Determine the [x, y] coordinate at the center of the cell enclosing the given text.  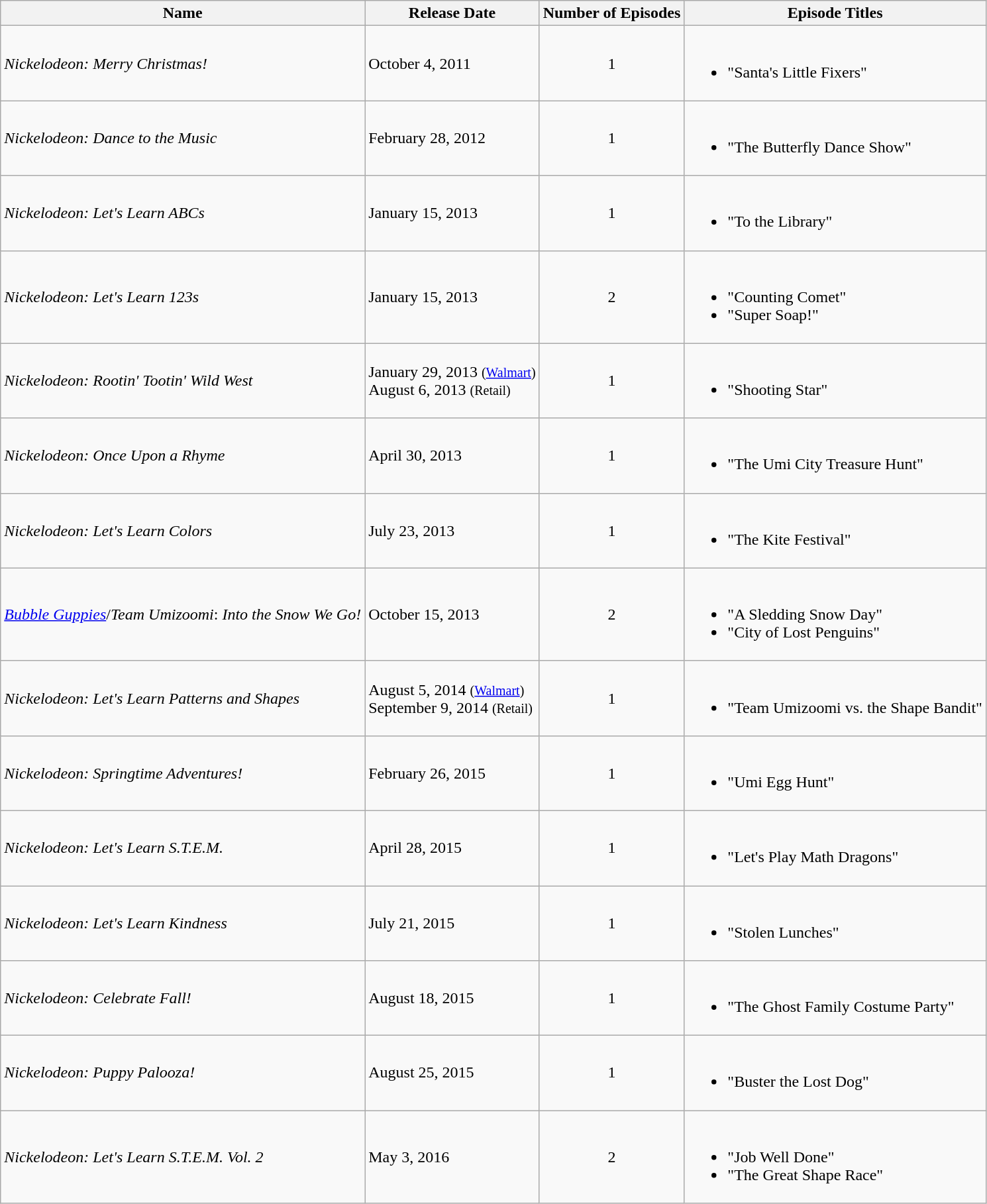
October 15, 2013 [452, 614]
January 29, 2013 (Walmart)August 6, 2013 (Retail) [452, 380]
"The Butterfly Dance Show" [835, 138]
Release Date [452, 13]
Nickelodeon: Let's Learn ABCs [183, 213]
August 18, 2015 [452, 998]
"Umi Egg Hunt" [835, 773]
"Job Well Done""The Great Shape Race" [835, 1157]
Nickelodeon: Let's Learn Kindness [183, 922]
"Santa's Little Fixers" [835, 64]
August 5, 2014 (Walmart)September 9, 2014 (Retail) [452, 698]
"The Ghost Family Costume Party" [835, 998]
July 21, 2015 [452, 922]
"The Kite Festival" [835, 530]
Nickelodeon: Springtime Adventures! [183, 773]
July 23, 2013 [452, 530]
August 25, 2015 [452, 1073]
"To the Library" [835, 213]
Nickelodeon: Let's Learn S.T.E.M. [183, 848]
Nickelodeon: Dance to the Music [183, 138]
Number of Episodes [612, 13]
"Buster the Lost Dog" [835, 1073]
"Shooting Star" [835, 380]
February 28, 2012 [452, 138]
Nickelodeon: Once Upon a Rhyme [183, 456]
Nickelodeon: Let's Learn 123s [183, 297]
Nickelodeon: Puppy Palooza! [183, 1073]
Bubble Guppies/Team Umizoomi: Into the Snow We Go! [183, 614]
April 30, 2013 [452, 456]
"A Sledding Snow Day""City of Lost Penguins" [835, 614]
"Team Umizoomi vs. the Shape Bandit" [835, 698]
Nickelodeon: Let's Learn S.T.E.M. Vol. 2 [183, 1157]
Nickelodeon: Let's Learn Colors [183, 530]
Nickelodeon: Rootin' Tootin' Wild West [183, 380]
"Let's Play Math Dragons" [835, 848]
February 26, 2015 [452, 773]
April 28, 2015 [452, 848]
Nickelodeon: Merry Christmas! [183, 64]
Name [183, 13]
"Stolen Lunches" [835, 922]
"Counting Comet""Super Soap!" [835, 297]
Nickelodeon: Let's Learn Patterns and Shapes [183, 698]
"The Umi City Treasure Hunt" [835, 456]
May 3, 2016 [452, 1157]
Nickelodeon: Celebrate Fall! [183, 998]
October 4, 2011 [452, 64]
Episode Titles [835, 13]
